For the text-containing cell, return its midpoint in (x, y) coordinate format. 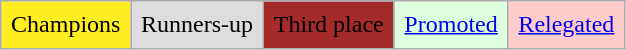
Relegated (566, 25)
Third place (328, 25)
Promoted (451, 25)
Runners-up (198, 25)
Champions (66, 25)
